Scan for the cell matching the given text and deliver its [X, Y] coordinate at center. 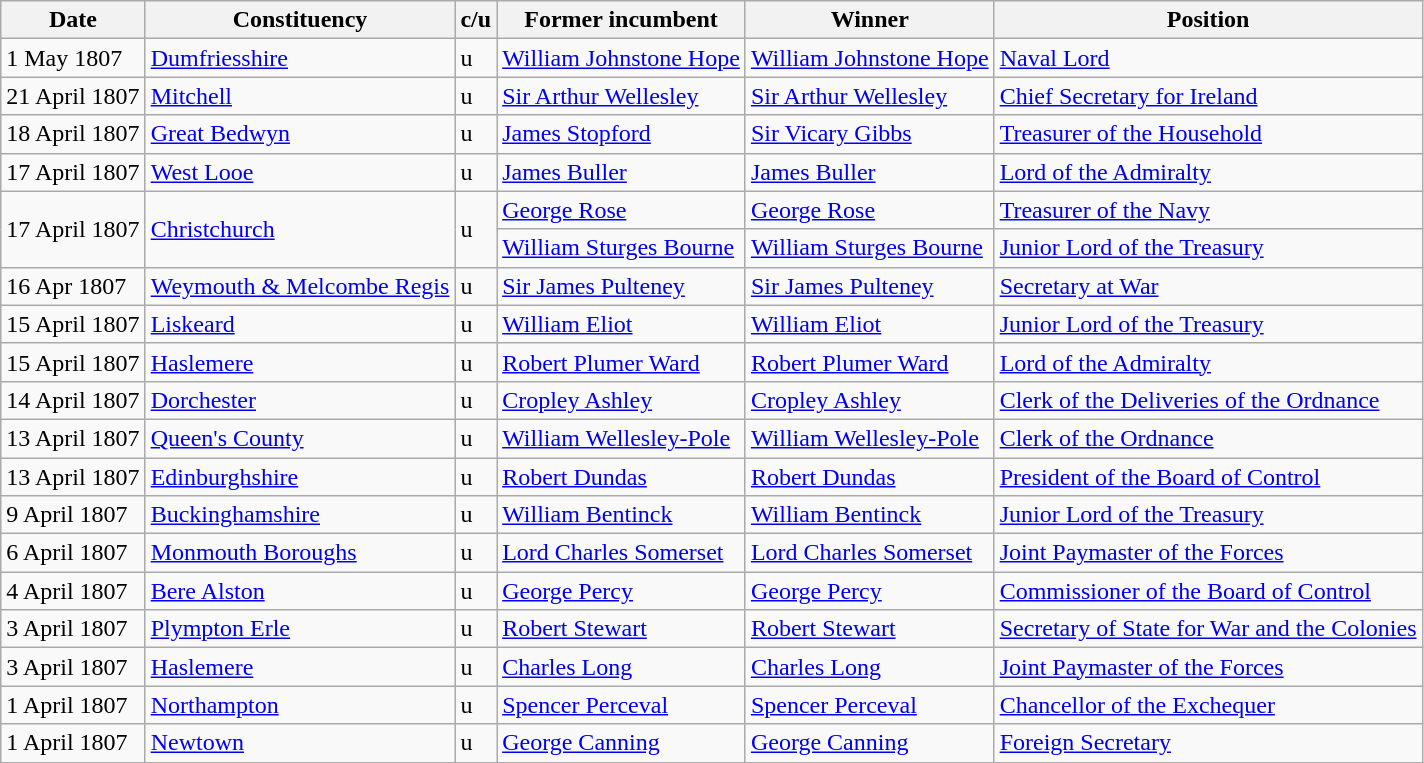
Date [73, 20]
Christchurch [300, 229]
Weymouth & Melcombe Regis [300, 286]
Monmouth Boroughs [300, 553]
Mitchell [300, 96]
Treasurer of the Household [1208, 134]
Northampton [300, 705]
6 April 1807 [73, 553]
Buckinghamshire [300, 515]
Newtown [300, 743]
President of the Board of Control [1208, 477]
Position [1208, 20]
Queen's County [300, 438]
21 April 1807 [73, 96]
Clerk of the Deliveries of the Ordnance [1208, 400]
Naval Lord [1208, 58]
James Stopford [622, 134]
Edinburghshire [300, 477]
4 April 1807 [73, 591]
Secretary of State for War and the Colonies [1208, 629]
Winner [870, 20]
18 April 1807 [73, 134]
Dumfriesshire [300, 58]
Chancellor of the Exchequer [1208, 705]
Constituency [300, 20]
Great Bedwyn [300, 134]
Former incumbent [622, 20]
Plympton Erle [300, 629]
Chief Secretary for Ireland [1208, 96]
9 April 1807 [73, 515]
Sir Vicary Gibbs [870, 134]
Treasurer of the Navy [1208, 210]
Liskeard [300, 324]
1 May 1807 [73, 58]
Foreign Secretary [1208, 743]
Bere Alston [300, 591]
14 April 1807 [73, 400]
Commissioner of the Board of Control [1208, 591]
Secretary at War [1208, 286]
16 Apr 1807 [73, 286]
c/u [476, 20]
West Looe [300, 172]
Clerk of the Ordnance [1208, 438]
Dorchester [300, 400]
